Identify which cell holds the provided text, then report its [x, y] central coordinate. 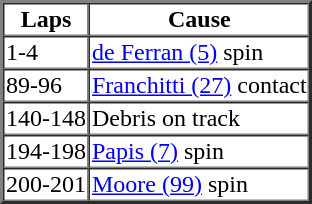
Papis (7) spin [200, 152]
194-198 [46, 152]
140-148 [46, 118]
Moore (99) spin [200, 184]
1-4 [46, 52]
89-96 [46, 86]
de Ferran (5) spin [200, 52]
Franchitti (27) contact [200, 86]
Debris on track [200, 118]
Laps [46, 20]
200-201 [46, 184]
Cause [200, 20]
